Pinpoint the cell where the given text exists, returning its [x, y] midpoint coordinate. 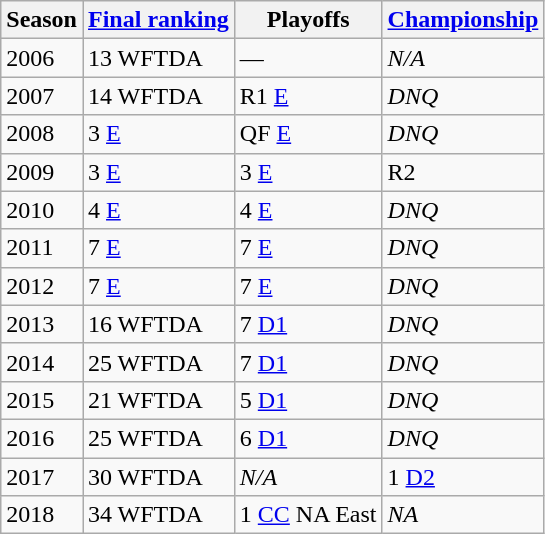
Championship [463, 20]
2007 [42, 96]
R1 E [308, 96]
30 WFTDA [158, 477]
2010 [42, 210]
NA [463, 515]
21 WFTDA [158, 400]
16 WFTDA [158, 324]
5 D1 [308, 400]
Playoffs [308, 20]
13 WFTDA [158, 58]
2018 [42, 515]
2017 [42, 477]
R2 [463, 172]
— [308, 58]
2016 [42, 438]
2012 [42, 286]
14 WFTDA [158, 96]
1 D2 [463, 477]
1 CC NA East [308, 515]
Season [42, 20]
6 D1 [308, 438]
2015 [42, 400]
QF E [308, 134]
2014 [42, 362]
2008 [42, 134]
2009 [42, 172]
Final ranking [158, 20]
2011 [42, 248]
34 WFTDA [158, 515]
2006 [42, 58]
2013 [42, 324]
